Return the [x, y] coordinate for the center point of the cell that contains the specified text.  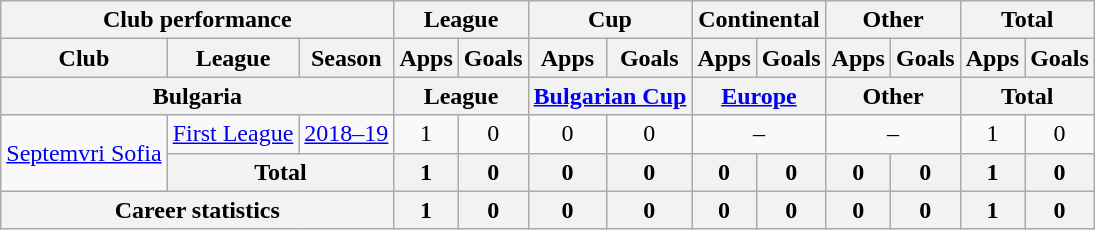
Septemvri Sofia [84, 153]
Season [346, 58]
Club [84, 58]
Cup [610, 20]
Bulgaria [198, 96]
Continental [759, 20]
Bulgarian Cup [610, 96]
First League [233, 134]
Career statistics [198, 210]
2018–19 [346, 134]
Club performance [198, 20]
Europe [759, 96]
